Capture the cell that displays the provided text and extract its [X, Y] central coordinate. 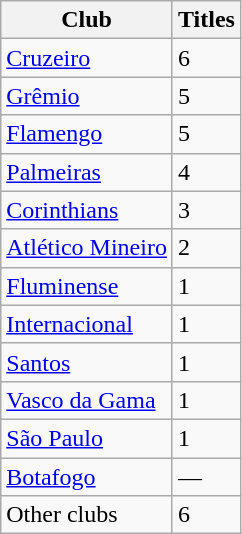
Vasco da Gama [87, 400]
4 [206, 172]
2 [206, 248]
Botafogo [87, 477]
Internacional [87, 324]
Corinthians [87, 210]
Flamengo [87, 134]
— [206, 477]
Palmeiras [87, 172]
Club [87, 20]
São Paulo [87, 438]
Atlético Mineiro [87, 248]
Santos [87, 362]
Fluminense [87, 286]
Other clubs [87, 515]
3 [206, 210]
Cruzeiro [87, 58]
Grêmio [87, 96]
Titles [206, 20]
